Determine the [x, y] coordinate at the center of the cell enclosing the given text.  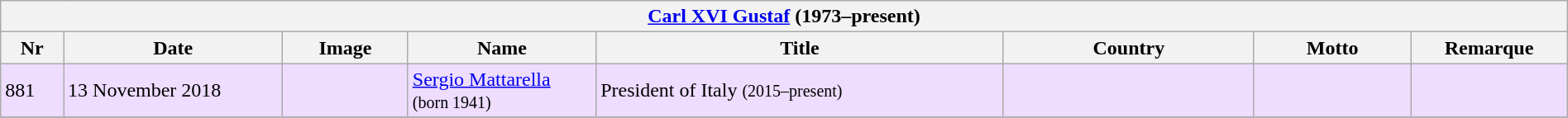
Name [501, 48]
Country [1128, 48]
Image [346, 48]
Nr [32, 48]
Carl XVI Gustaf (1973–present) [784, 17]
Motto [1331, 48]
881 [32, 91]
President of Italy (2015–present) [801, 91]
Title [801, 48]
Sergio Mattarella (born 1941) [501, 91]
Remarque [1489, 48]
13 November 2018 [174, 91]
Date [174, 48]
